Extract the (X, Y) coordinate from the center of the cell holding the provided text.  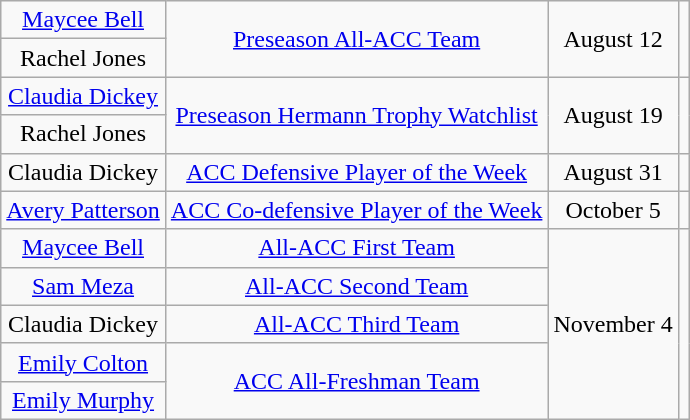
October 5 (613, 210)
ACC All-Freshman Team (356, 381)
Sam Meza (84, 286)
Preseason All-ACC Team (356, 39)
Emily Colton (84, 362)
Emily Murphy (84, 400)
Avery Patterson (84, 210)
November 4 (613, 324)
All-ACC Second Team (356, 286)
All-ACC Third Team (356, 324)
All-ACC First Team (356, 248)
August 12 (613, 39)
August 19 (613, 115)
Preseason Hermann Trophy Watchlist (356, 115)
ACC Defensive Player of the Week (356, 172)
ACC Co-defensive Player of the Week (356, 210)
August 31 (613, 172)
